Pinpoint the cell where the given text exists, returning its (x, y) midpoint coordinate. 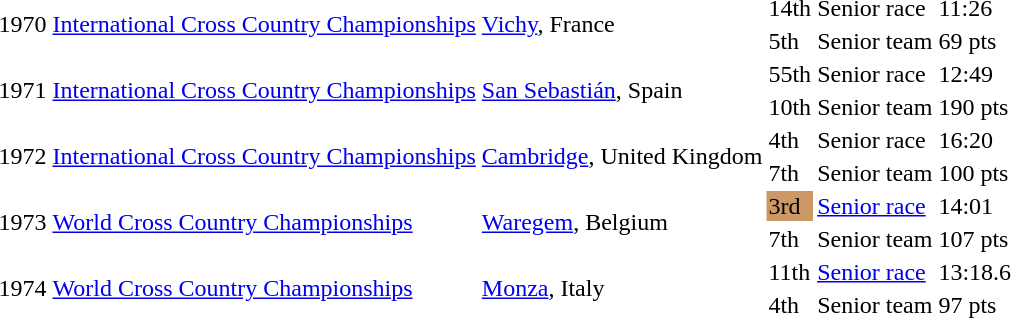
Waregem, Belgium (622, 222)
5th (790, 41)
4th (790, 140)
Cambridge, United Kingdom (622, 156)
55th (790, 74)
San Sebastián, Spain (622, 90)
3rd (790, 206)
10th (790, 107)
World Cross Country Championships (264, 222)
11th (790, 272)
